Scan for the cell matching the given text and deliver its (X, Y) coordinate at center. 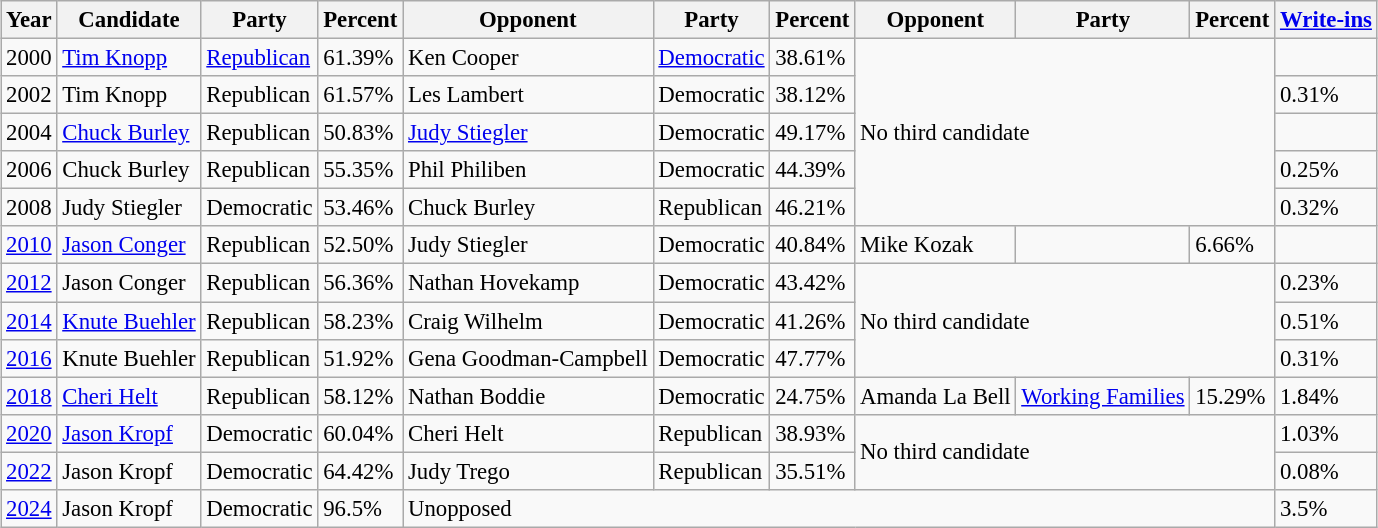
2002 (29, 95)
2022 (29, 471)
64.42% (360, 471)
1.84% (1326, 396)
3.5% (1326, 508)
2004 (29, 133)
53.46% (360, 208)
61.39% (360, 57)
40.84% (812, 245)
Gena Goodman-Campbell (528, 358)
2018 (29, 396)
0.25% (1326, 170)
Ken Cooper (528, 57)
Year (29, 20)
38.61% (812, 57)
Amanda La Bell (936, 396)
1.03% (1326, 433)
Nathan Hovekamp (528, 283)
2016 (29, 358)
2024 (29, 508)
2006 (29, 170)
47.77% (812, 358)
35.51% (812, 471)
43.42% (812, 283)
60.04% (360, 433)
Candidate (129, 20)
58.12% (360, 396)
61.57% (360, 95)
Working Families (1103, 396)
58.23% (360, 321)
0.32% (1326, 208)
Les Lambert (528, 95)
0.23% (1326, 283)
Mike Kozak (936, 245)
2008 (29, 208)
44.39% (812, 170)
2010 (29, 245)
15.29% (1232, 396)
46.21% (812, 208)
41.26% (812, 321)
49.17% (812, 133)
56.36% (360, 283)
Craig Wilhelm (528, 321)
Nathan Boddie (528, 396)
6.66% (1232, 245)
2012 (29, 283)
Phil Philiben (528, 170)
24.75% (812, 396)
2020 (29, 433)
Judy Trego (528, 471)
2000 (29, 57)
38.12% (812, 95)
51.92% (360, 358)
Unopposed (839, 508)
50.83% (360, 133)
Write-ins (1326, 20)
38.93% (812, 433)
0.08% (1326, 471)
2014 (29, 321)
0.51% (1326, 321)
52.50% (360, 245)
96.5% (360, 508)
55.35% (360, 170)
